Scan for the cell matching the given text and deliver its [x, y] coordinate at center. 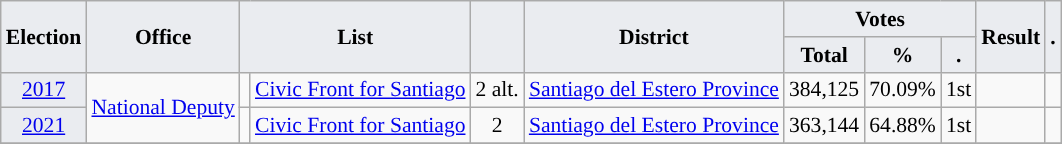
2 [498, 126]
Office [162, 36]
2017 [44, 90]
List [356, 36]
2021 [44, 126]
64.88% [902, 126]
2 alt. [498, 90]
Election [44, 36]
Result [1010, 36]
Votes [880, 19]
384,125 [824, 90]
70.09% [902, 90]
% [902, 55]
363,144 [824, 126]
Total [824, 55]
National Deputy [162, 108]
District [654, 36]
